Capture the cell that displays the provided text and extract its [X, Y] central coordinate. 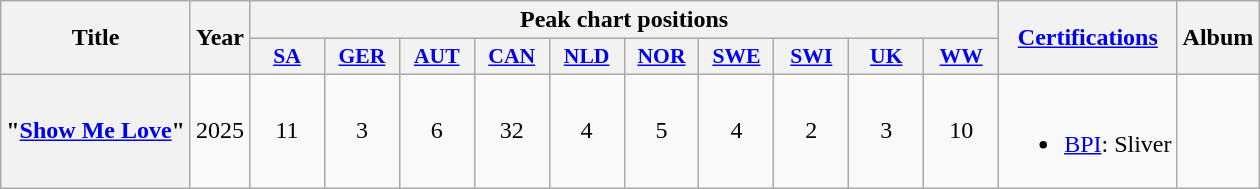
6 [436, 130]
Title [96, 38]
Certifications [1088, 38]
AUT [436, 57]
2025 [220, 130]
32 [512, 130]
Album [1218, 38]
BPI: Sliver [1088, 130]
Year [220, 38]
10 [962, 130]
SWI [812, 57]
GER [362, 57]
WW [962, 57]
SA [288, 57]
"Show Me Love" [96, 130]
Peak chart positions [624, 20]
NLD [586, 57]
UK [886, 57]
5 [662, 130]
2 [812, 130]
CAN [512, 57]
NOR [662, 57]
SWE [736, 57]
11 [288, 130]
